From the cell containing the given text, extract its center point as [x, y] coordinate. 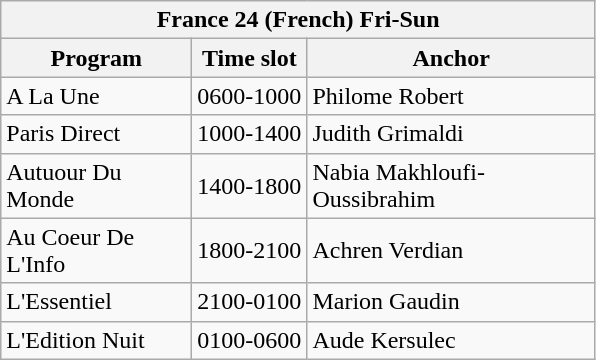
L'Edition Nuit [96, 340]
Achren Verdian [452, 250]
1400-1800 [250, 186]
Program [96, 58]
Autuour Du Monde [96, 186]
L'Essentiel [96, 302]
0600-1000 [250, 96]
1800-2100 [250, 250]
Nabia Makhloufi-Oussibrahim [452, 186]
1000-1400 [250, 134]
France 24 (French) Fri-Sun [298, 20]
Time slot [250, 58]
A La Une [96, 96]
Au Coeur De L'Info [96, 250]
Paris Direct [96, 134]
Aude Kersulec [452, 340]
Marion Gaudin [452, 302]
Philome Robert [452, 96]
0100-0600 [250, 340]
Judith Grimaldi [452, 134]
2100-0100 [250, 302]
Anchor [452, 58]
